Return (x, y) of the center of cell containing provided text 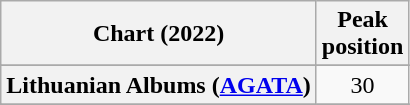
Chart (2022) (159, 34)
Peakposition (362, 34)
30 (362, 85)
Lithuanian Albums (AGATA) (159, 85)
